Output the [X, Y] coordinate of the center of the cell containing the given text.  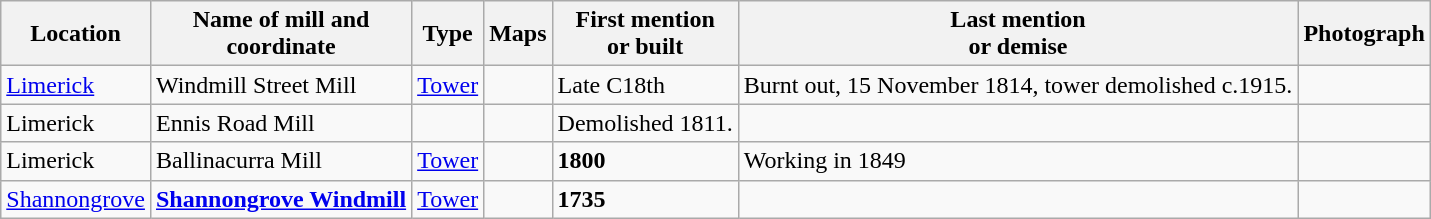
Late C18th [645, 85]
1800 [645, 161]
Shannongrove Windmill [280, 199]
Demolished 1811. [645, 123]
Last mention or demise [1018, 34]
Working in 1849 [1018, 161]
1735 [645, 199]
Burnt out, 15 November 1814, tower demolished c.1915. [1018, 85]
First mentionor built [645, 34]
Maps [518, 34]
Ennis Road Mill [280, 123]
Windmill Street Mill [280, 85]
Location [76, 34]
Name of mill andcoordinate [280, 34]
Type [448, 34]
Shannongrove [76, 199]
Ballinacurra Mill [280, 161]
Photograph [1364, 34]
